Search for the cell housing the specified text and yield its (X, Y) center coordinate. 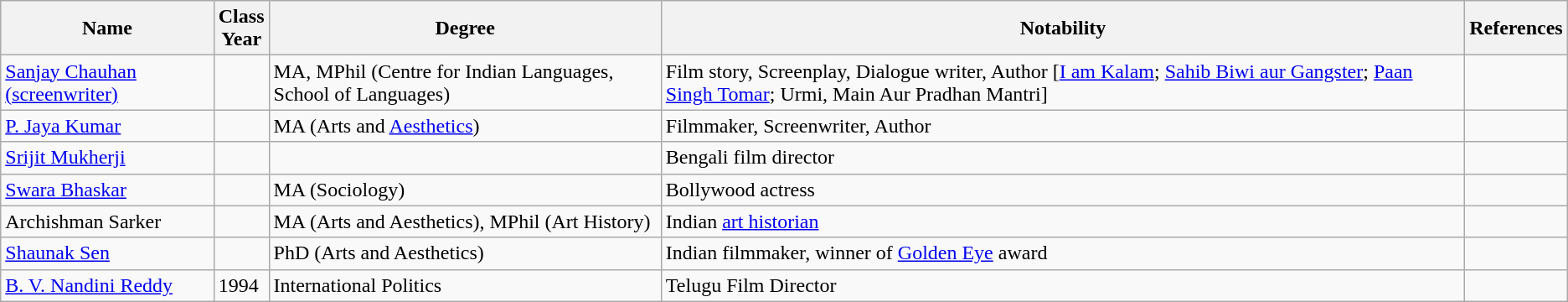
Srijit Mukherji (107, 158)
Sanjay Chauhan (screenwriter) (107, 82)
Filmmaker, Screenwriter, Author (1062, 126)
1994 (241, 285)
Swara Bhaskar (107, 190)
References (1516, 29)
Degree (465, 29)
Film story, Screenplay, Dialogue writer, Author [I am Kalam; Sahib Biwi aur Gangster; Paan Singh Tomar; Urmi, Main Aur Pradhan Mantri] (1062, 82)
ClassYear (241, 29)
PhD (Arts and Aesthetics) (465, 253)
Telugu Film Director (1062, 285)
Indian filmmaker, winner of Golden Eye award (1062, 253)
MA (Arts and Aesthetics) (465, 126)
MA (Sociology) (465, 190)
Name (107, 29)
MA (Arts and Aesthetics), MPhil (Art History) (465, 221)
Bollywood actress (1062, 190)
Shaunak Sen (107, 253)
Indian art historian (1062, 221)
P. Jaya Kumar (107, 126)
Notability (1062, 29)
Bengali film director (1062, 158)
International Politics (465, 285)
MA, MPhil (Centre for Indian Languages, School of Languages) (465, 82)
Archishman Sarker (107, 221)
B. V. Nandini Reddy (107, 285)
